Identify which cell holds the provided text, then report its [x, y] central coordinate. 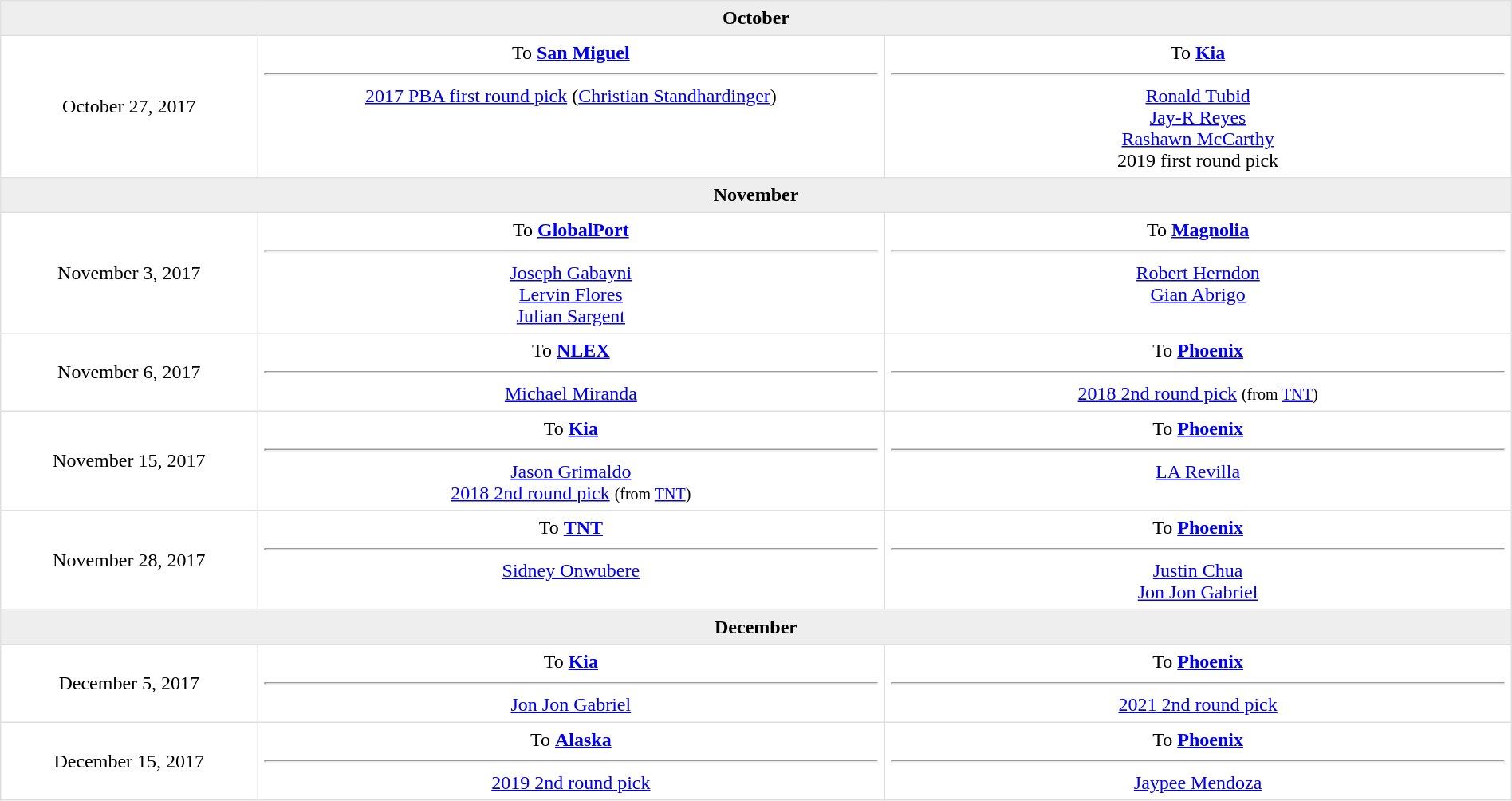
To PhoenixJaypee Mendoza [1198, 761]
To KiaRonald TubidJay-R ReyesRashawn McCarthy 2019 first round pick [1198, 106]
To Phoenix2021 2nd round pick [1198, 684]
October [756, 18]
December 5, 2017 [129, 684]
To PhoenixLA Revilla [1198, 460]
To MagnoliaRobert HerndonGian Abrigo [1198, 273]
To KiaJon Jon Gabriel [571, 684]
November 3, 2017 [129, 273]
November 6, 2017 [129, 373]
To Alaska2019 2nd round pick [571, 761]
To NLEXMichael Miranda [571, 373]
December 15, 2017 [129, 761]
November 15, 2017 [129, 460]
To PhoenixJustin ChuaJon Jon Gabriel [1198, 560]
December [756, 627]
November [756, 195]
To Phoenix2018 2nd round pick (from TNT) [1198, 373]
To San Miguel2017 PBA first round pick (Christian Standhardinger) [571, 106]
November 28, 2017 [129, 560]
October 27, 2017 [129, 106]
To TNTSidney Onwubere [571, 560]
To KiaJason Grimaldo2018 2nd round pick (from TNT) [571, 460]
To GlobalPortJoseph GabayniLervin FloresJulian Sargent [571, 273]
